Search for the cell housing the specified text and yield its [x, y] center coordinate. 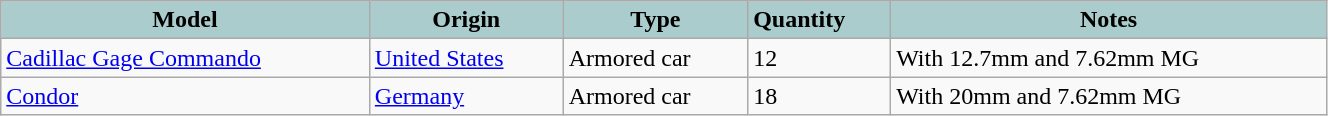
With 12.7mm and 7.62mm MG [1109, 58]
With 20mm and 7.62mm MG [1109, 96]
18 [820, 96]
Model [186, 20]
Germany [466, 96]
Condor [186, 96]
Notes [1109, 20]
United States [466, 58]
12 [820, 58]
Quantity [820, 20]
Cadillac Gage Commando [186, 58]
Type [656, 20]
Origin [466, 20]
